Return [x, y] of the center of cell containing provided text 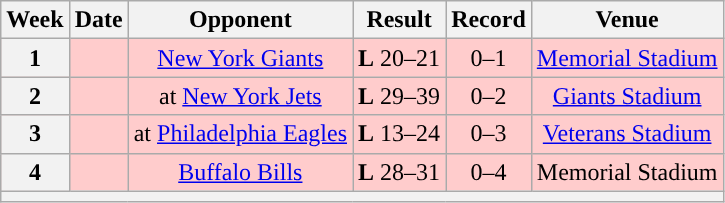
Venue [627, 20]
2 [35, 96]
3 [35, 134]
L 13–24 [400, 134]
Buffalo Bills [240, 172]
Veterans Stadium [627, 134]
Date [98, 20]
Week [35, 20]
at Philadelphia Eagles [240, 134]
L 28–31 [400, 172]
L 20–21 [400, 58]
Result [400, 20]
1 [35, 58]
0–3 [489, 134]
Giants Stadium [627, 96]
New York Giants [240, 58]
0–4 [489, 172]
L 29–39 [400, 96]
0–1 [489, 58]
Record [489, 20]
at New York Jets [240, 96]
0–2 [489, 96]
Opponent [240, 20]
4 [35, 172]
